Identify which cell holds the provided text, then report its (X, Y) central coordinate. 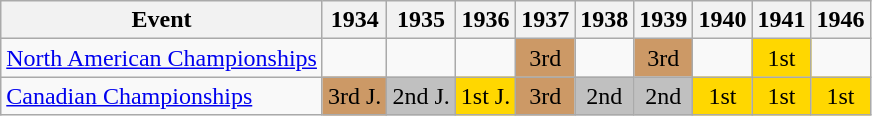
Event (162, 20)
1940 (722, 20)
Canadian Championships (162, 96)
1936 (485, 20)
2nd J. (421, 96)
1946 (840, 20)
1939 (664, 20)
1938 (604, 20)
3rd J. (354, 96)
1941 (782, 20)
1st J. (485, 96)
North American Championships (162, 58)
1934 (354, 20)
1937 (546, 20)
1935 (421, 20)
